Extract the (X, Y) coordinate from the center of the cell holding the provided text.  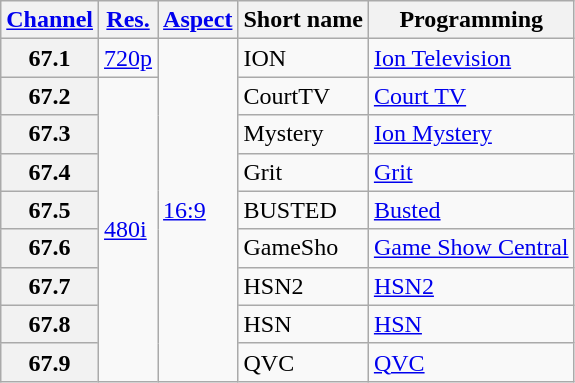
67.9 (50, 362)
CourtTV (303, 96)
720p (128, 58)
480i (128, 229)
67.7 (50, 286)
67.1 (50, 58)
Court TV (471, 96)
Game Show Central (471, 248)
67.2 (50, 96)
Res. (128, 20)
16:9 (198, 210)
67.4 (50, 172)
Ion Television (471, 58)
67.5 (50, 210)
Mystery (303, 134)
Short name (303, 20)
GameSho (303, 248)
Aspect (198, 20)
Channel (50, 20)
ION (303, 58)
67.6 (50, 248)
67.3 (50, 134)
Busted (471, 210)
BUSTED (303, 210)
Ion Mystery (471, 134)
67.8 (50, 324)
Programming (471, 20)
